Identify which cell holds the provided text, then report its (X, Y) central coordinate. 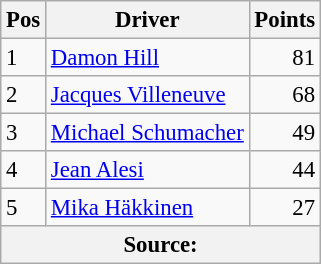
68 (284, 95)
5 (24, 208)
27 (284, 208)
2 (24, 95)
81 (284, 58)
Michael Schumacher (148, 133)
Jacques Villeneuve (148, 95)
Damon Hill (148, 58)
Mika Häkkinen (148, 208)
Driver (148, 20)
44 (284, 170)
Points (284, 20)
Pos (24, 20)
4 (24, 170)
Jean Alesi (148, 170)
3 (24, 133)
49 (284, 133)
Source: (161, 245)
1 (24, 58)
